For the text-containing cell, return its midpoint in (x, y) coordinate format. 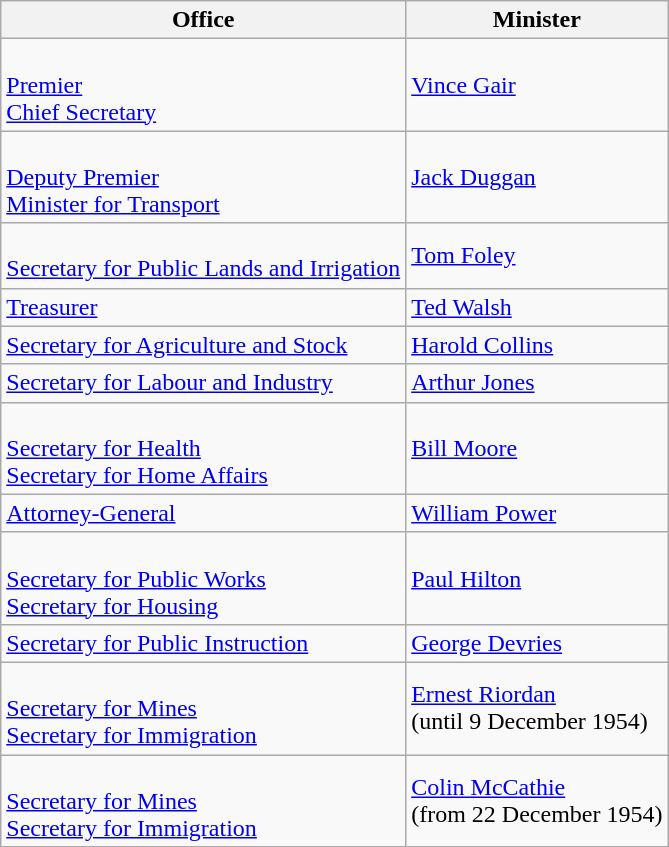
Vince Gair (537, 85)
Attorney-General (204, 513)
Bill Moore (537, 448)
Treasurer (204, 307)
Secretary for Public Lands and Irrigation (204, 256)
William Power (537, 513)
Jack Duggan (537, 177)
Secretary for Public Works Secretary for Housing (204, 578)
Office (204, 20)
Ernest Riordan(until 9 December 1954) (537, 708)
Secretary for Health Secretary for Home Affairs (204, 448)
Minister (537, 20)
Ted Walsh (537, 307)
Harold Collins (537, 345)
George Devries (537, 643)
Paul Hilton (537, 578)
Deputy Premier Minister for Transport (204, 177)
Secretary for Agriculture and Stock (204, 345)
Arthur Jones (537, 383)
Secretary for Labour and Industry (204, 383)
Tom Foley (537, 256)
Colin McCathie(from 22 December 1954) (537, 800)
Secretary for Public Instruction (204, 643)
Premier Chief Secretary (204, 85)
